Find where the given text appears and provide that cell's center as (X, Y) coordinate. 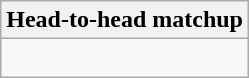
Head-to-head matchup (125, 20)
